Extract the [x, y] coordinate from the center of the cell holding the provided text.  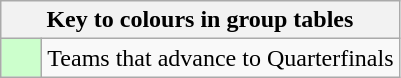
Teams that advance to Quarterfinals [220, 58]
Key to colours in group tables [200, 20]
